Scan for the cell matching the given text and deliver its [X, Y] coordinate at center. 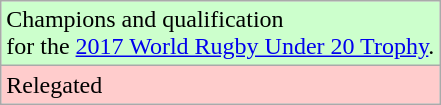
Relegated [220, 85]
Champions and qualificationfor the 2017 World Rugby Under 20 Trophy. [220, 34]
